Extract the (x, y) coordinate from the center of the cell holding the provided text.  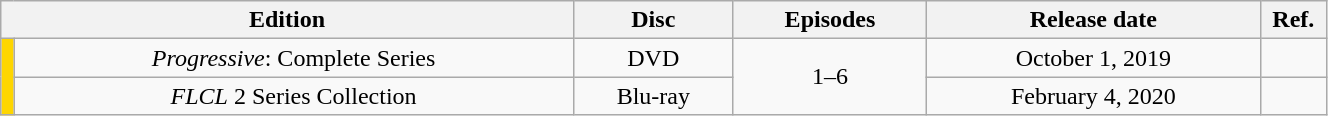
Edition (287, 20)
Release date (1094, 20)
Blu-ray (653, 96)
Episodes (830, 20)
Progressive: Complete Series (294, 58)
Ref. (1293, 20)
Disc (653, 20)
February 4, 2020 (1094, 96)
FLCL 2 Series Collection (294, 96)
October 1, 2019 (1094, 58)
1–6 (830, 77)
DVD (653, 58)
